Scan for the cell matching the given text and deliver its (x, y) coordinate at center. 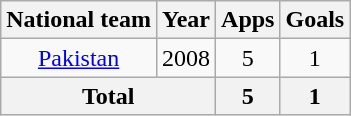
Total (108, 96)
National team (79, 20)
Pakistan (79, 58)
Year (186, 20)
2008 (186, 58)
Apps (248, 20)
Goals (315, 20)
